Output the [x, y] coordinate of the center of the cell containing the given text.  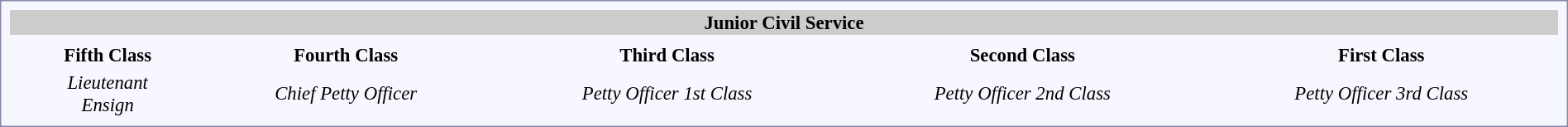
Third Class [667, 55]
LieutenantEnsign [108, 93]
Petty Officer 3rd Class [1381, 93]
Fourth Class [346, 55]
Fifth Class [108, 55]
First Class [1381, 55]
Second Class [1022, 55]
Chief Petty Officer [346, 93]
Junior Civil Service [784, 22]
Petty Officer 1st Class [667, 93]
Petty Officer 2nd Class [1022, 93]
